Output the [X, Y] coordinate of the center of the cell containing the given text.  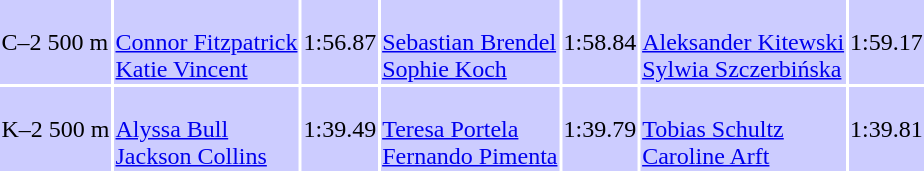
Tobias SchultzCaroline Arft [744, 129]
1:56.87 [340, 42]
Teresa PortelaFernando Pimenta [470, 129]
1:39.49 [340, 129]
1:58.84 [600, 42]
Sebastian BrendelSophie Koch [470, 42]
K–2 500 m [56, 129]
Connor FitzpatrickKatie Vincent [206, 42]
C–2 500 m [56, 42]
1:39.79 [600, 129]
Aleksander KitewskiSylwia Szczerbińska [744, 42]
Alyssa BullJackson Collins [206, 129]
